Output the (X, Y) coordinate of the center of the cell containing the given text.  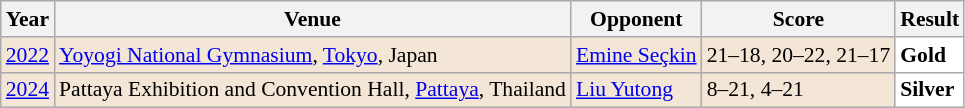
8–21, 4–21 (799, 90)
Venue (312, 19)
Year (28, 19)
Silver (930, 90)
Yoyogi National Gymnasium, Tokyo, Japan (312, 55)
Emine Seçkin (636, 55)
Pattaya Exhibition and Convention Hall, Pattaya, Thailand (312, 90)
2022 (28, 55)
Gold (930, 55)
Score (799, 19)
21–18, 20–22, 21–17 (799, 55)
2024 (28, 90)
Opponent (636, 19)
Liu Yutong (636, 90)
Result (930, 19)
